Provide the (x, y) coordinate of the cell's center where the given text is located.  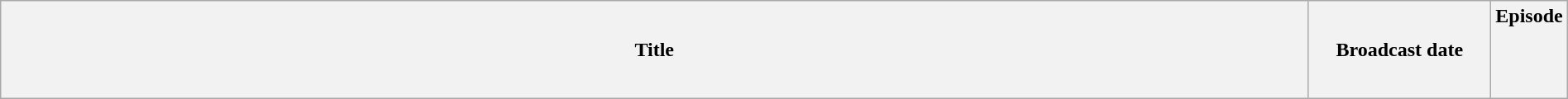
Title (655, 49)
Broadcast date (1399, 49)
Episode (1529, 49)
